Pinpoint the cell where the given text exists, returning its [X, Y] midpoint coordinate. 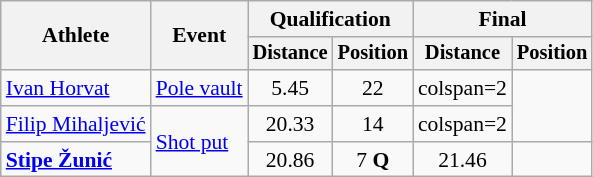
Filip Mihaljević [76, 124]
Ivan Horvat [76, 88]
22 [373, 88]
20.33 [290, 124]
Qualification [330, 19]
Event [200, 36]
Athlete [76, 36]
Final [502, 19]
5.45 [290, 88]
14 [373, 124]
Shot put [200, 142]
Pole vault [200, 88]
